Locate the cell with the specified text and output its (x, y) center coordinate. 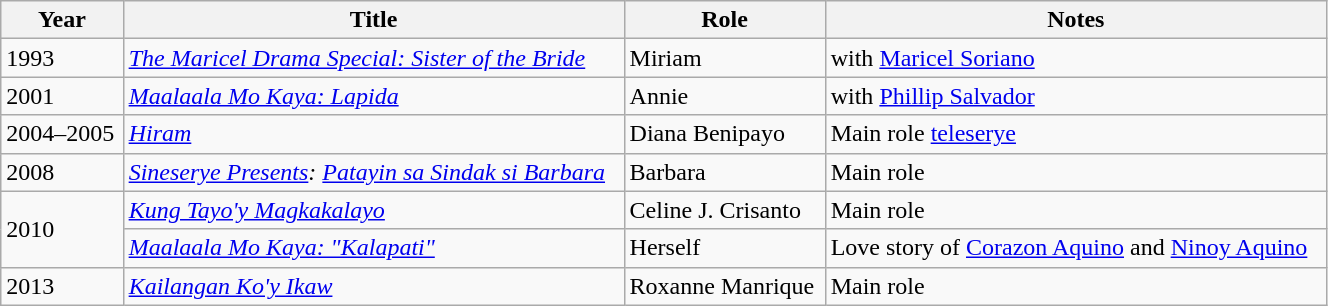
Barbara (724, 172)
Role (724, 20)
Celine J. Crisanto (724, 210)
The Maricel Drama Special: Sister of the Bride (374, 58)
Notes (1076, 20)
2008 (62, 172)
Title (374, 20)
Love story of Corazon Aquino and Ninoy Aquino (1076, 248)
2001 (62, 96)
Kung Tayo'y Magkakalayo (374, 210)
Maalaala Mo Kaya: Lapida (374, 96)
1993 (62, 58)
Annie (724, 96)
Year (62, 20)
Roxanne Manrique (724, 286)
2010 (62, 229)
Maalaala Mo Kaya: "Kalapati" (374, 248)
Miriam (724, 58)
Hiram (374, 134)
2004–2005 (62, 134)
Herself (724, 248)
Diana Benipayo (724, 134)
Main role teleserye (1076, 134)
2013 (62, 286)
with Phillip Salvador (1076, 96)
with Maricel Soriano (1076, 58)
Sineserye Presents: Patayin sa Sindak si Barbara (374, 172)
Kailangan Ko'y Ikaw (374, 286)
